Determine the [X, Y] coordinate at the center of the cell enclosing the given text.  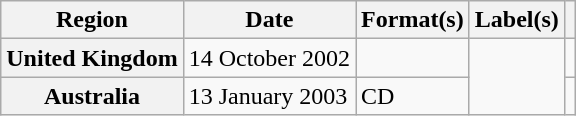
13 January 2003 [269, 96]
14 October 2002 [269, 58]
Date [269, 20]
CD [413, 96]
Region [92, 20]
Australia [92, 96]
Label(s) [516, 20]
Format(s) [413, 20]
United Kingdom [92, 58]
